Locate the cell with the specified text and output its (X, Y) center coordinate. 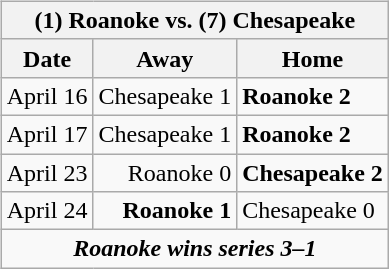
April 17 (47, 134)
April 24 (47, 211)
Roanoke 1 (165, 211)
Chesapeake 2 (313, 173)
April 23 (47, 173)
Away (165, 58)
Home (313, 58)
Chesapeake 0 (313, 211)
April 16 (47, 96)
Date (47, 58)
(1) Roanoke vs. (7) Chesapeake (194, 20)
Roanoke wins series 3–1 (194, 249)
Roanoke 0 (165, 173)
